Identify which cell holds the provided text, then report its (X, Y) central coordinate. 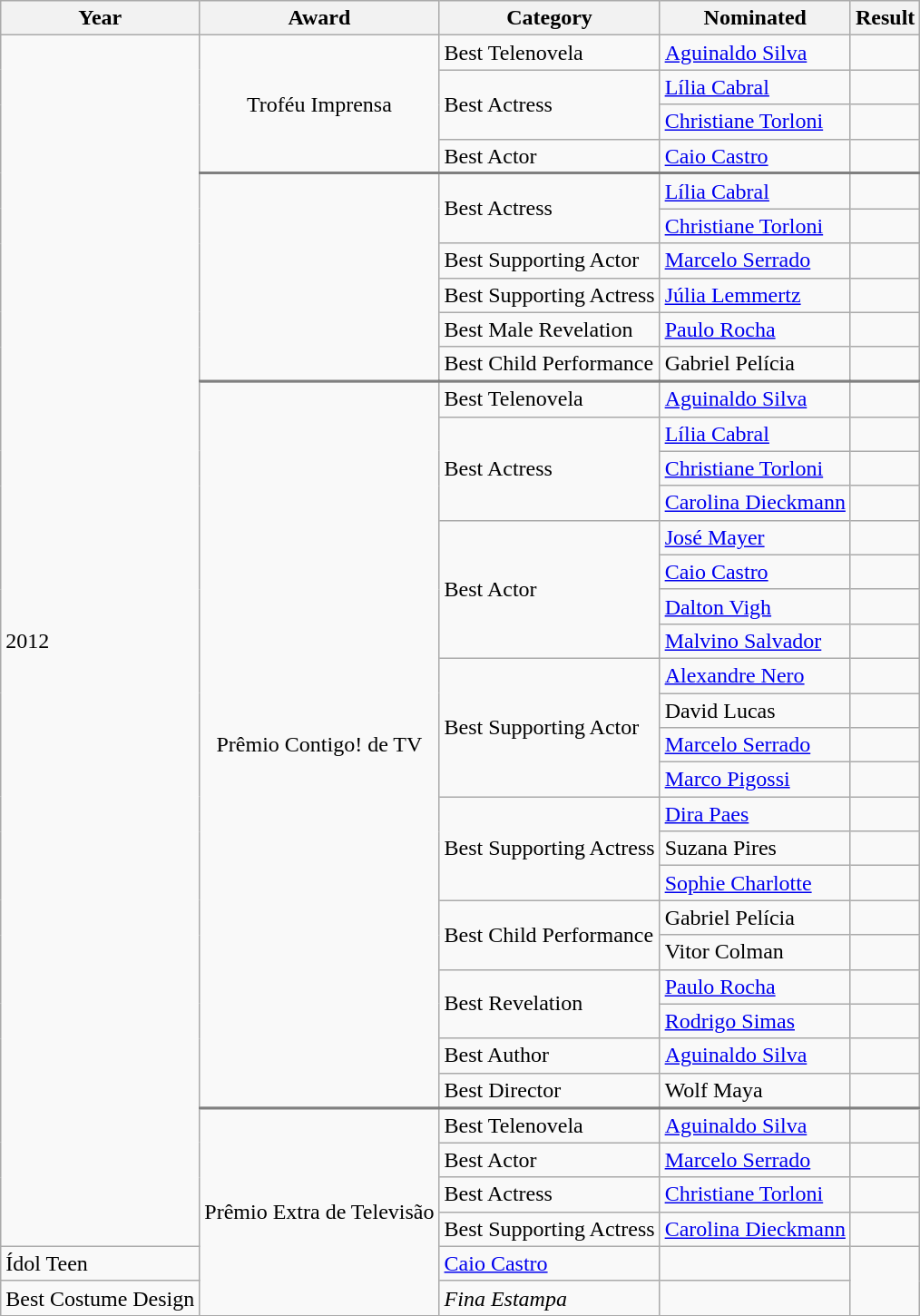
Rodrigo Simas (755, 1021)
Fina Estampa (550, 1298)
Malvino Salvador (755, 641)
Ídol Teen (100, 1263)
Alexandre Nero (755, 675)
Nominated (755, 18)
Sophie Charlotte (755, 883)
Wolf Maya (755, 1090)
Troféu Imprensa (319, 104)
David Lucas (755, 711)
Year (100, 18)
Best Revelation (550, 1004)
Dalton Vigh (755, 606)
Vitor Colman (755, 952)
Júlia Lemmertz (755, 295)
Best Male Revelation (550, 329)
Result (885, 18)
Best Author (550, 1056)
Marco Pigossi (755, 780)
Best Costume Design (100, 1298)
Category (550, 18)
Prêmio Extra de Televisão (319, 1211)
Best Director (550, 1090)
Prêmio Contigo! de TV (319, 744)
Dira Paes (755, 814)
José Mayer (755, 537)
Award (319, 18)
Suzana Pires (755, 849)
2012 (100, 641)
